Locate the cell with the specified text and output its [x, y] center coordinate. 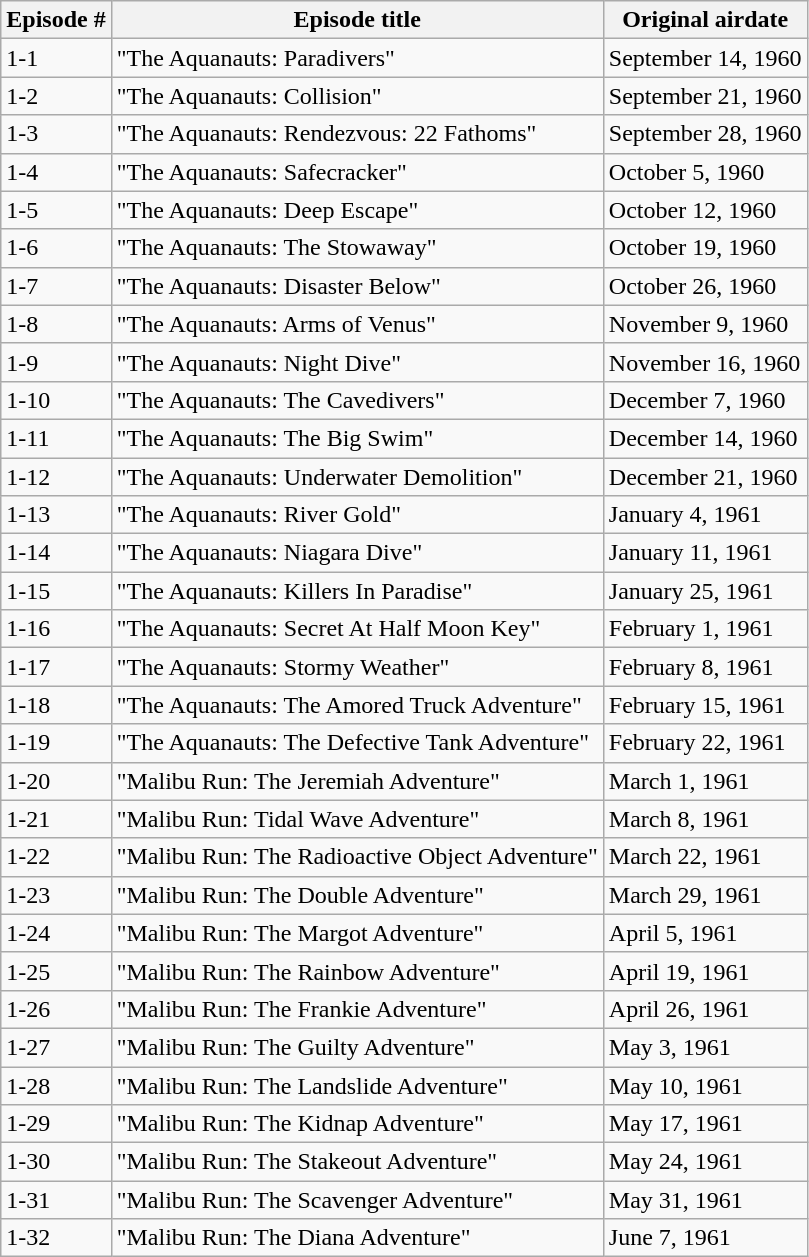
1-31 [56, 1200]
"Malibu Run: The Stakeout Adventure" [357, 1162]
"The Aquanauts: Niagara Dive" [357, 553]
"The Aquanauts: Arms of Venus" [357, 324]
February 15, 1961 [705, 705]
"The Aquanauts: Rendezvous: 22 Fathoms" [357, 134]
March 8, 1961 [705, 819]
"Malibu Run: The Frankie Adventure" [357, 1009]
1-12 [56, 477]
"Malibu Run: The Jeremiah Adventure" [357, 781]
October 26, 1960 [705, 286]
"Malibu Run: The Guilty Adventure" [357, 1047]
1-26 [56, 1009]
April 26, 1961 [705, 1009]
1-19 [56, 743]
"Malibu Run: The Diana Adventure" [357, 1238]
October 19, 1960 [705, 248]
"The Aquanauts: Underwater Demolition" [357, 477]
1-28 [56, 1085]
"The Aquanauts: The Big Swim" [357, 438]
1-21 [56, 819]
Original airdate [705, 20]
"The Aquanauts: Disaster Below" [357, 286]
"Malibu Run: The Rainbow Adventure" [357, 971]
1-17 [56, 667]
"The Aquanauts: Safecracker" [357, 172]
"The Aquanauts: The Cavedivers" [357, 400]
October 5, 1960 [705, 172]
1-18 [56, 705]
1-32 [56, 1238]
"The Aquanauts: River Gold" [357, 515]
January 4, 1961 [705, 515]
1-13 [56, 515]
February 1, 1961 [705, 629]
1-23 [56, 895]
1-27 [56, 1047]
March 22, 1961 [705, 857]
"Malibu Run: The Radioactive Object Adventure" [357, 857]
"Malibu Run: The Scavenger Adventure" [357, 1200]
"The Aquanauts: Killers In Paradise" [357, 591]
November 9, 1960 [705, 324]
December 21, 1960 [705, 477]
September 14, 1960 [705, 58]
"Malibu Run: The Kidnap Adventure" [357, 1124]
"Malibu Run: The Margot Adventure" [357, 933]
1-8 [56, 324]
May 17, 1961 [705, 1124]
1-14 [56, 553]
March 1, 1961 [705, 781]
1-11 [56, 438]
1-4 [56, 172]
April 5, 1961 [705, 933]
March 29, 1961 [705, 895]
1-25 [56, 971]
1-24 [56, 933]
"The Aquanauts: Collision" [357, 96]
May 24, 1961 [705, 1162]
1-6 [56, 248]
1-7 [56, 286]
1-22 [56, 857]
1-1 [56, 58]
1-29 [56, 1124]
"The Aquanauts: Stormy Weather" [357, 667]
"The Aquanauts: The Defective Tank Adventure" [357, 743]
Episode # [56, 20]
January 25, 1961 [705, 591]
"The Aquanauts: Night Dive" [357, 362]
"Malibu Run: The Double Adventure" [357, 895]
1-5 [56, 210]
"Malibu Run: Tidal Wave Adventure" [357, 819]
"The Aquanauts: Paradivers" [357, 58]
February 8, 1961 [705, 667]
1-3 [56, 134]
1-30 [56, 1162]
"The Aquanauts: The Stowaway" [357, 248]
September 21, 1960 [705, 96]
1-9 [56, 362]
November 16, 1960 [705, 362]
"The Aquanauts: Secret At Half Moon Key" [357, 629]
May 31, 1961 [705, 1200]
"The Aquanauts: Deep Escape" [357, 210]
September 28, 1960 [705, 134]
October 12, 1960 [705, 210]
April 19, 1961 [705, 971]
May 10, 1961 [705, 1085]
June 7, 1961 [705, 1238]
1-2 [56, 96]
January 11, 1961 [705, 553]
1-20 [56, 781]
1-15 [56, 591]
February 22, 1961 [705, 743]
December 14, 1960 [705, 438]
Episode title [357, 20]
May 3, 1961 [705, 1047]
"Malibu Run: The Landslide Adventure" [357, 1085]
December 7, 1960 [705, 400]
1-10 [56, 400]
1-16 [56, 629]
"The Aquanauts: The Amored Truck Adventure" [357, 705]
